Return (x, y) of the center of cell containing provided text 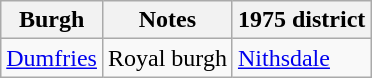
Burgh (52, 20)
1975 district (301, 20)
Dumfries (52, 58)
Nithsdale (301, 58)
Notes (167, 20)
Royal burgh (167, 58)
